Return [X, Y] of the center of cell containing provided text 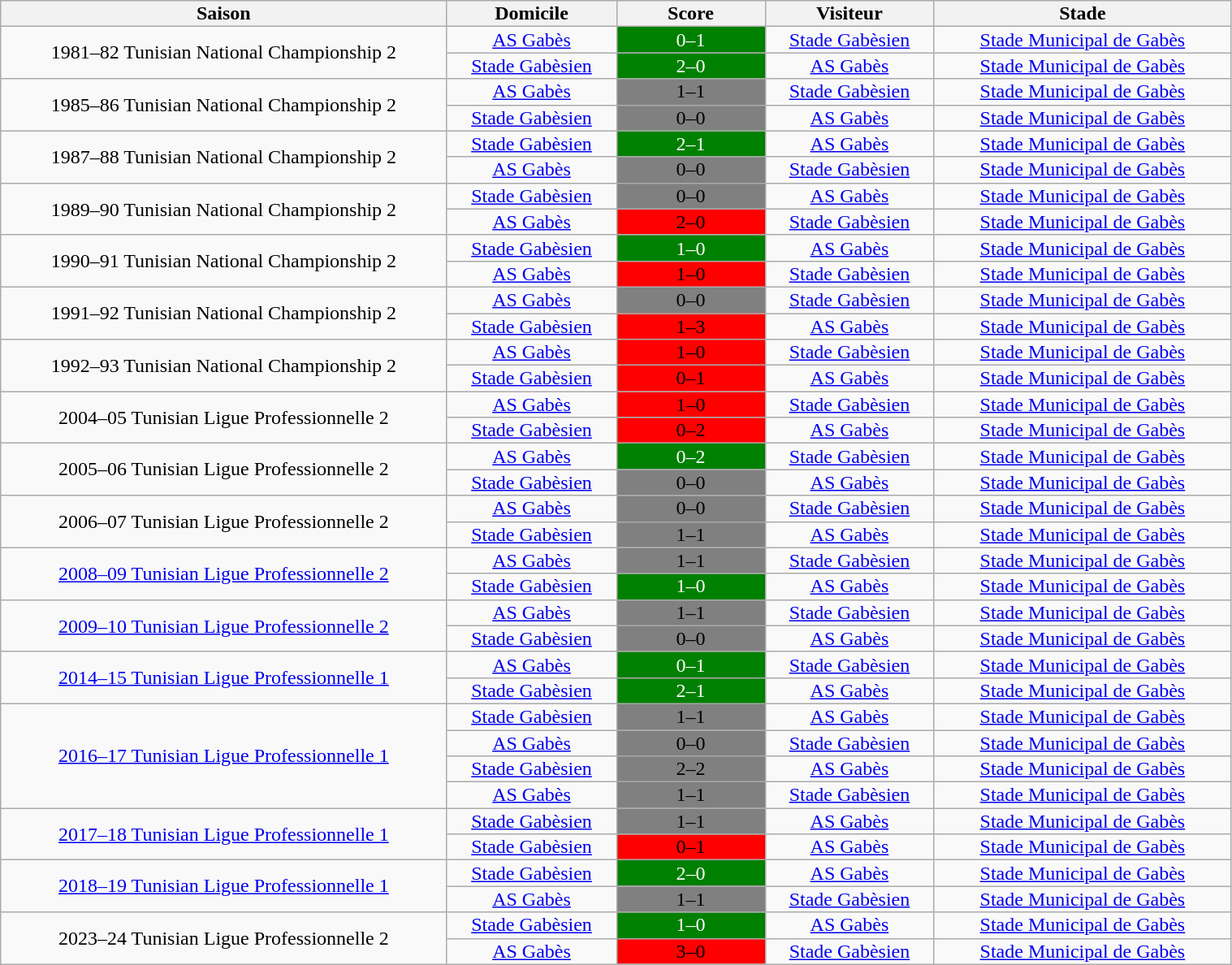
1985–86 Tunisian National Championship 2 [224, 105]
1992–93 Tunisian National Championship 2 [224, 366]
2005–06 Tunisian Ligue Professionnelle 2 [224, 470]
Score [690, 14]
2023–24 Tunisian Ligue Professionnelle 2 [224, 938]
1981–82 Tunisian National Championship 2 [224, 53]
1–3 [690, 327]
2017–18 Tunisian Ligue Professionnelle 1 [224, 834]
1990–91 Tunisian National Championship 2 [224, 261]
2006–07 Tunisian Ligue Professionnelle 2 [224, 521]
2014–15 Tunisian Ligue Professionnelle 1 [224, 677]
2–2 [690, 769]
Domicile [531, 14]
2008–09 Tunisian Ligue Professionnelle 2 [224, 573]
Stade [1083, 14]
2016–17 Tunisian Ligue Professionnelle 1 [224, 755]
1987–88 Tunisian National Championship 2 [224, 157]
Visiteur [849, 14]
1991–92 Tunisian National Championship 2 [224, 313]
1989–90 Tunisian National Championship 2 [224, 209]
2018–19 Tunisian Ligue Professionnelle 1 [224, 886]
2009–10 Tunisian Ligue Professionnelle 2 [224, 625]
2004–05 Tunisian Ligue Professionnelle 2 [224, 418]
Saison [224, 14]
3–0 [690, 951]
